Output the [X, Y] coordinate of the center of the cell containing the given text.  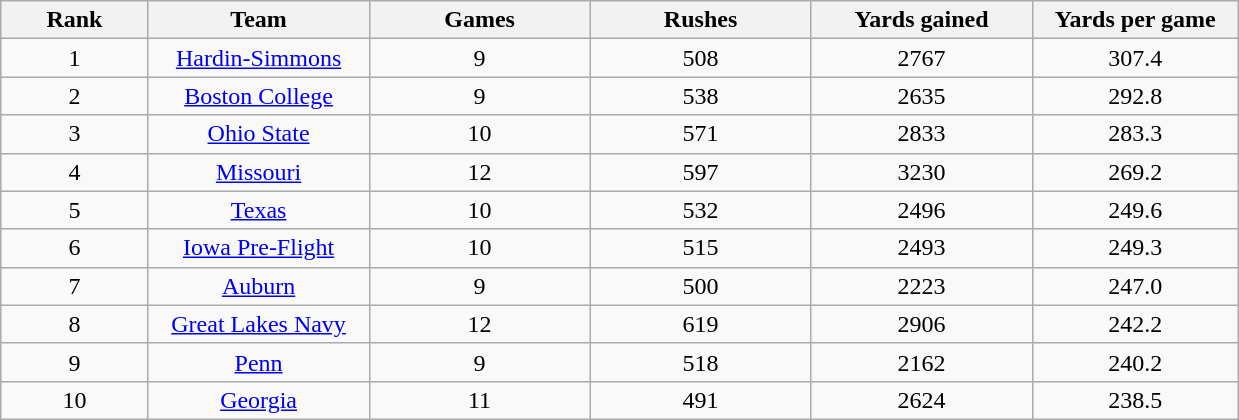
Ohio State [258, 134]
2624 [922, 400]
Iowa Pre-Flight [258, 248]
242.2 [1135, 324]
283.3 [1135, 134]
Games [480, 20]
2223 [922, 286]
Team [258, 20]
3230 [922, 172]
307.4 [1135, 58]
Yards gained [922, 20]
2 [74, 96]
Rank [74, 20]
Hardin-Simmons [258, 58]
8 [74, 324]
11 [480, 400]
249.3 [1135, 248]
2162 [922, 362]
Auburn [258, 286]
2767 [922, 58]
4 [74, 172]
508 [700, 58]
7 [74, 286]
Yards per game [1135, 20]
2906 [922, 324]
Great Lakes Navy [258, 324]
515 [700, 248]
619 [700, 324]
6 [74, 248]
2496 [922, 210]
Missouri [258, 172]
269.2 [1135, 172]
532 [700, 210]
2493 [922, 248]
500 [700, 286]
2635 [922, 96]
491 [700, 400]
538 [700, 96]
1 [74, 58]
249.6 [1135, 210]
292.8 [1135, 96]
Texas [258, 210]
240.2 [1135, 362]
597 [700, 172]
Boston College [258, 96]
247.0 [1135, 286]
5 [74, 210]
Rushes [700, 20]
518 [700, 362]
571 [700, 134]
Georgia [258, 400]
3 [74, 134]
238.5 [1135, 400]
Penn [258, 362]
2833 [922, 134]
